Scan for the cell matching the given text and deliver its [x, y] coordinate at center. 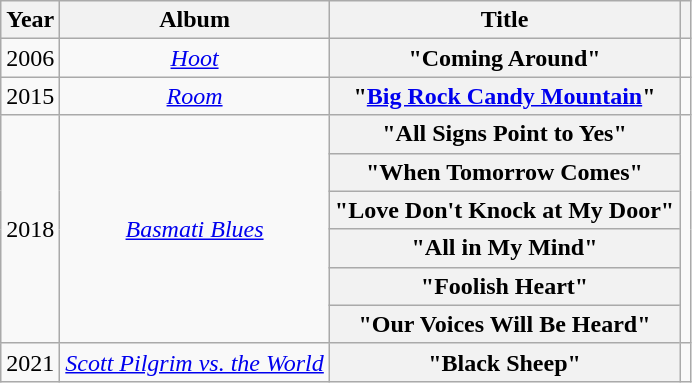
Scott Pilgrim vs. the World [195, 362]
2015 [30, 96]
Title [504, 20]
"Coming Around" [504, 58]
"When Tomorrow Comes" [504, 172]
Year [30, 20]
2018 [30, 229]
Room [195, 96]
"Black Sheep" [504, 362]
"Our Voices Will Be Heard" [504, 324]
Album [195, 20]
2021 [30, 362]
Basmati Blues [195, 229]
2006 [30, 58]
Hoot [195, 58]
"Love Don't Knock at My Door" [504, 210]
"Foolish Heart" [504, 286]
"All in My Mind" [504, 248]
"All Signs Point to Yes" [504, 134]
"Big Rock Candy Mountain" [504, 96]
